Return (X, Y) of the center of cell containing provided text 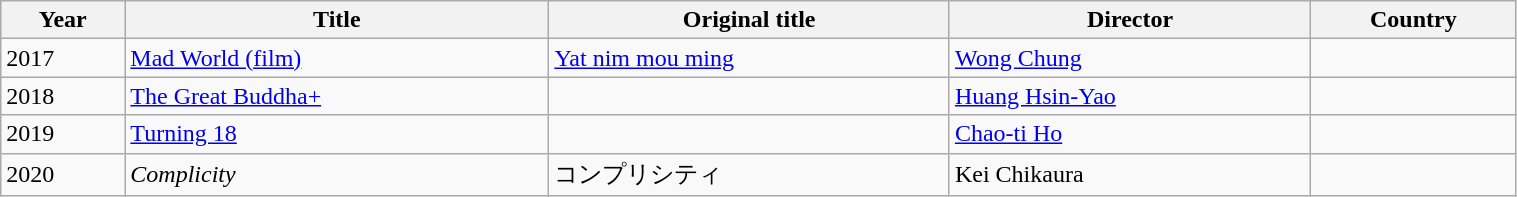
Wong Chung (1130, 58)
Huang Hsin-Yao (1130, 96)
Country (1414, 20)
Yat nim mou ming (750, 58)
Director (1130, 20)
Turning 18 (337, 134)
2018 (63, 96)
2019 (63, 134)
Mad World (film) (337, 58)
The Great Buddha+ (337, 96)
Kei Chikaura (1130, 174)
Complicity (337, 174)
2020 (63, 174)
Chao-ti Ho (1130, 134)
Title (337, 20)
Original title (750, 20)
2017 (63, 58)
コンプリシティ (750, 174)
Year (63, 20)
